For the text-containing cell, return its midpoint in [X, Y] coordinate format. 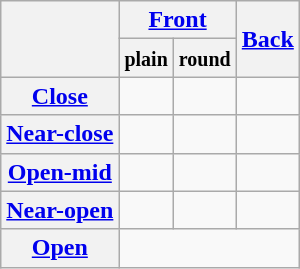
Close [60, 96]
Near-open [60, 210]
plain [146, 58]
Open-mid [60, 172]
Back [268, 39]
Near-close [60, 134]
Open [60, 248]
Front [178, 20]
round [204, 58]
